Search for the cell housing the specified text and yield its (X, Y) center coordinate. 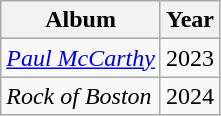
Year (190, 20)
2024 (190, 96)
2023 (190, 58)
Rock of Boston (81, 96)
Album (81, 20)
Paul McCarthy (81, 58)
